Find where the given text appears and provide that cell's center as (X, Y) coordinate. 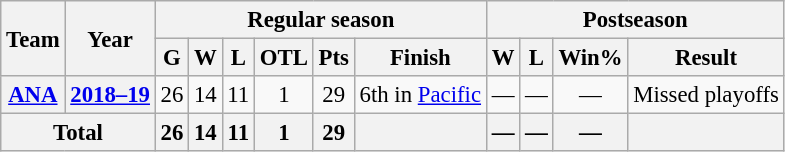
G (172, 58)
Regular season (320, 20)
ANA (33, 95)
Result (706, 58)
2018–19 (110, 95)
Pts (334, 58)
6th in Pacific (420, 95)
Win% (590, 58)
Total (78, 133)
Postseason (635, 20)
Missed playoffs (706, 95)
OTL (284, 58)
Finish (420, 58)
Team (33, 38)
Year (110, 38)
